From the cell containing the given text, extract its center point as (X, Y) coordinate. 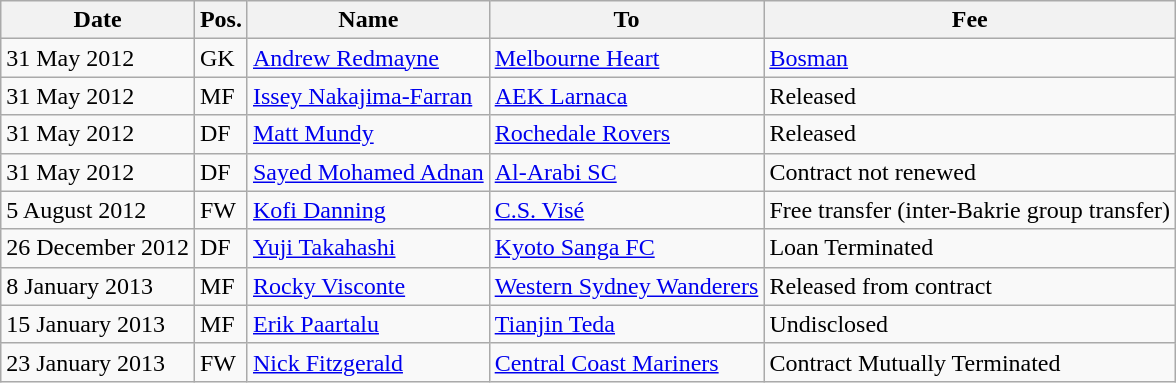
Sayed Mohamed Adnan (368, 172)
Loan Terminated (970, 248)
Issey Nakajima-Farran (368, 96)
Kofi Danning (368, 210)
Kyoto Sanga FC (626, 248)
Undisclosed (970, 324)
GK (220, 58)
Fee (970, 20)
Tianjin Teda (626, 324)
Rocky Visconte (368, 286)
Yuji Takahashi (368, 248)
26 December 2012 (98, 248)
Melbourne Heart (626, 58)
Al-Arabi SC (626, 172)
5 August 2012 (98, 210)
Bosman (970, 58)
Erik Paartalu (368, 324)
Matt Mundy (368, 134)
Western Sydney Wanderers (626, 286)
Contract Mutually Terminated (970, 362)
Released from contract (970, 286)
Free transfer (inter-Bakrie group transfer) (970, 210)
To (626, 20)
Central Coast Mariners (626, 362)
Rochedale Rovers (626, 134)
Name (368, 20)
15 January 2013 (98, 324)
Pos. (220, 20)
Contract not renewed (970, 172)
8 January 2013 (98, 286)
C.S. Visé (626, 210)
AEK Larnaca (626, 96)
23 January 2013 (98, 362)
Andrew Redmayne (368, 58)
Nick Fitzgerald (368, 362)
Date (98, 20)
